Search for the cell housing the specified text and yield its (x, y) center coordinate. 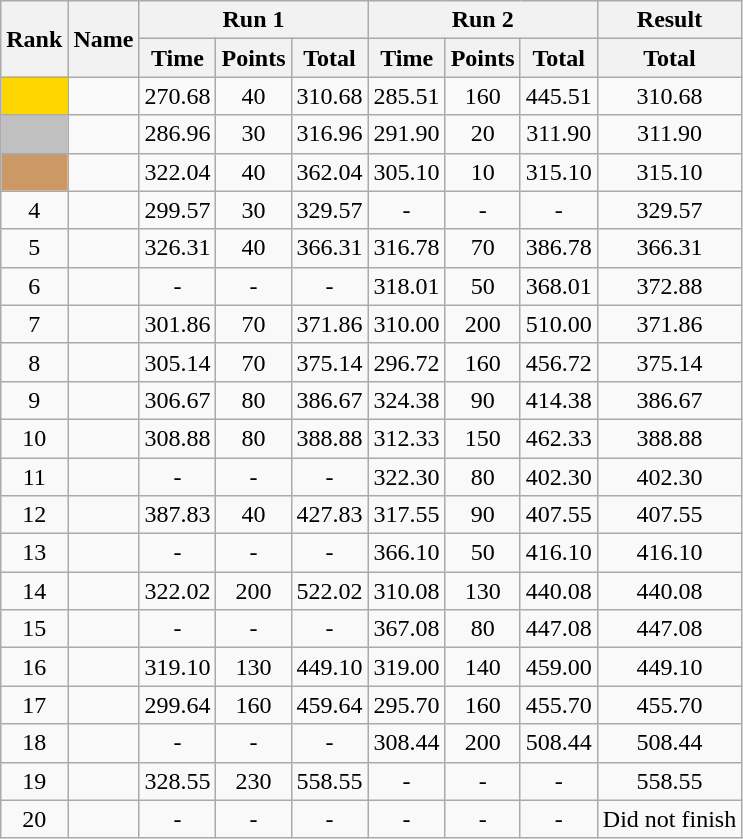
317.55 (406, 515)
299.64 (178, 705)
150 (482, 438)
11 (34, 477)
301.86 (178, 324)
316.78 (406, 248)
322.02 (178, 591)
Did not finish (669, 819)
367.08 (406, 629)
230 (254, 781)
13 (34, 553)
366.10 (406, 553)
270.68 (178, 96)
9 (34, 400)
319.10 (178, 667)
510.00 (558, 324)
299.57 (178, 210)
19 (34, 781)
8 (34, 362)
18 (34, 743)
17 (34, 705)
6 (34, 286)
Result (669, 20)
316.96 (330, 134)
15 (34, 629)
386.78 (558, 248)
14 (34, 591)
326.31 (178, 248)
318.01 (406, 286)
522.02 (330, 591)
305.10 (406, 172)
305.14 (178, 362)
306.67 (178, 400)
Rank (34, 39)
16 (34, 667)
308.88 (178, 438)
295.70 (406, 705)
427.83 (330, 515)
456.72 (558, 362)
286.96 (178, 134)
296.72 (406, 362)
324.38 (406, 400)
445.51 (558, 96)
459.00 (558, 667)
4 (34, 210)
462.33 (558, 438)
328.55 (178, 781)
Name (104, 39)
Run 2 (482, 20)
387.83 (178, 515)
7 (34, 324)
140 (482, 667)
291.90 (406, 134)
362.04 (330, 172)
5 (34, 248)
Run 1 (254, 20)
12 (34, 515)
312.33 (406, 438)
308.44 (406, 743)
414.38 (558, 400)
322.04 (178, 172)
322.30 (406, 477)
310.00 (406, 324)
459.64 (330, 705)
285.51 (406, 96)
368.01 (558, 286)
310.08 (406, 591)
319.00 (406, 667)
372.88 (669, 286)
